From the cell containing the given text, extract its center point as (x, y) coordinate. 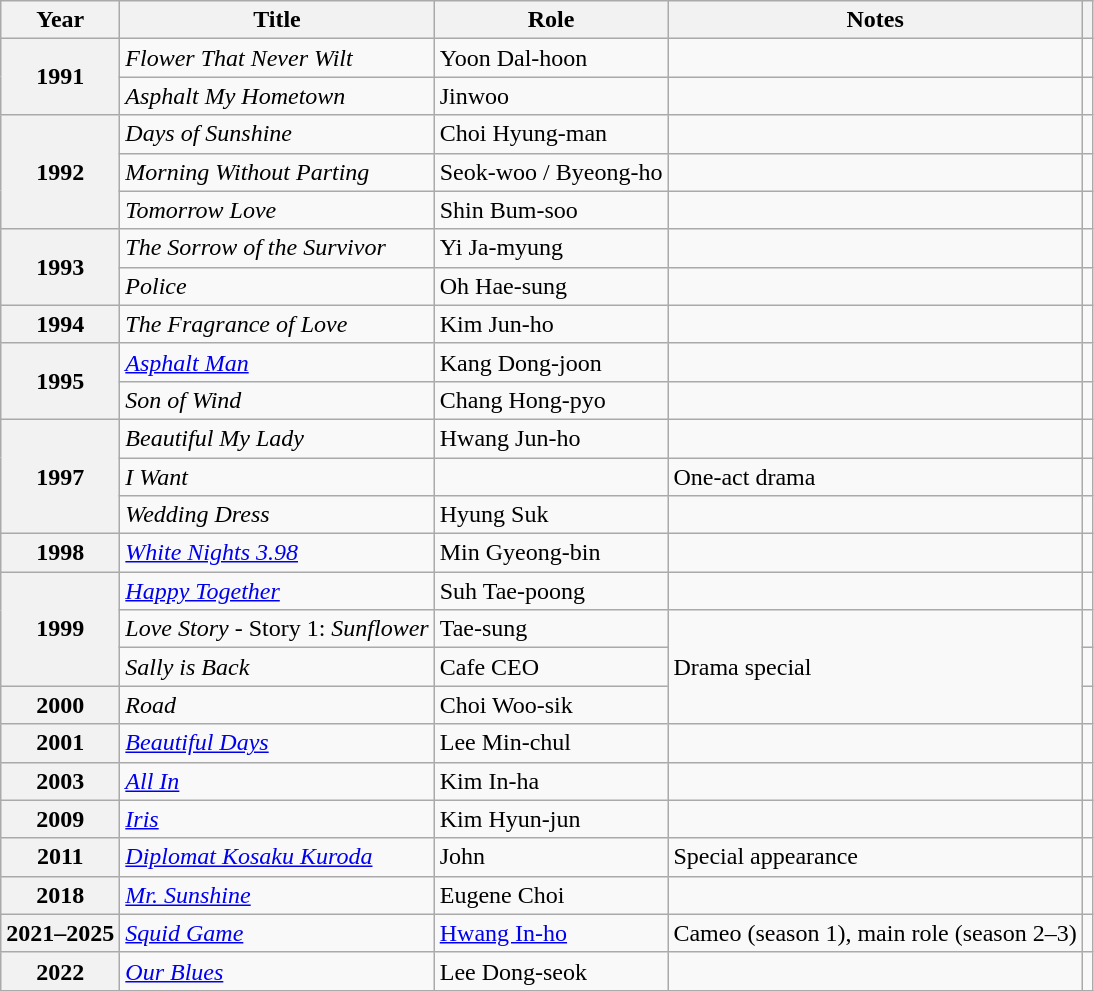
Tomorrow Love (277, 210)
Tae-sung (551, 629)
Min Gyeong-bin (551, 553)
Hwang Jun-ho (551, 438)
Yoon Dal-hoon (551, 58)
Suh Tae-poong (551, 591)
1992 (60, 172)
The Fragrance of Love (277, 324)
Days of Sunshine (277, 134)
Sally is Back (277, 667)
Title (277, 20)
Asphalt Man (277, 362)
2009 (60, 819)
John (551, 857)
1998 (60, 553)
Kim Jun-ho (551, 324)
White Nights 3.98 (277, 553)
One-act drama (875, 477)
Beautiful Days (277, 743)
2018 (60, 895)
Love Story - Story 1: Sunflower (277, 629)
Choi Woo-sik (551, 705)
Chang Hong-pyo (551, 400)
The Sorrow of the Survivor (277, 248)
Cameo (season 1), main role (season 2–3) (875, 933)
Yi Ja-myung (551, 248)
1999 (60, 629)
1991 (60, 77)
2011 (60, 857)
Cafe CEO (551, 667)
Drama special (875, 667)
2001 (60, 743)
Our Blues (277, 971)
Shin Bum-soo (551, 210)
Asphalt My Hometown (277, 96)
Lee Dong-seok (551, 971)
Seok-woo / Byeong-ho (551, 172)
Role (551, 20)
Happy Together (277, 591)
Wedding Dress (277, 515)
Iris (277, 819)
Morning Without Parting (277, 172)
Eugene Choi (551, 895)
Jinwoo (551, 96)
2021–2025 (60, 933)
2003 (60, 781)
Notes (875, 20)
Mr. Sunshine (277, 895)
Kim Hyun-jun (551, 819)
Beautiful My Lady (277, 438)
Kim In-ha (551, 781)
All In (277, 781)
Son of Wind (277, 400)
1993 (60, 267)
Lee Min-chul (551, 743)
Choi Hyung-man (551, 134)
I Want (277, 477)
2022 (60, 971)
Police (277, 286)
Diplomat Kosaku Kuroda (277, 857)
Kang Dong-joon (551, 362)
Road (277, 705)
Squid Game (277, 933)
Hwang In-ho (551, 933)
Year (60, 20)
1997 (60, 476)
Oh Hae-sung (551, 286)
2000 (60, 705)
Special appearance (875, 857)
1995 (60, 381)
Hyung Suk (551, 515)
1994 (60, 324)
Flower That Never Wilt (277, 58)
